Locate the cell with the specified text and output its [X, Y] center coordinate. 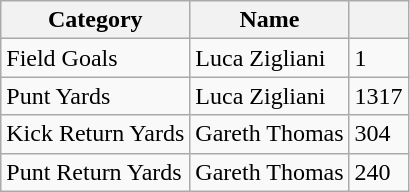
Punt Yards [96, 96]
Category [96, 20]
Name [270, 20]
Field Goals [96, 58]
Punt Return Yards [96, 172]
1 [378, 58]
240 [378, 172]
1317 [378, 96]
Kick Return Yards [96, 134]
304 [378, 134]
